Scan for the cell matching the given text and deliver its [X, Y] coordinate at center. 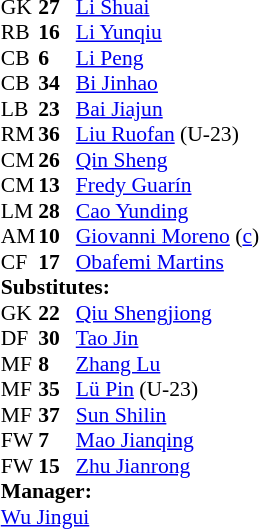
Zhu Jianrong [168, 466]
7 [57, 441]
DF [20, 339]
GK [20, 313]
Obafemi Martins [168, 262]
36 [57, 135]
16 [57, 33]
Li Yunqiu [168, 33]
8 [57, 364]
28 [57, 211]
Giovanni Moreno (c) [168, 237]
Fredy Guarín [168, 185]
Li Peng [168, 58]
LM [20, 211]
Bai Jiajun [168, 109]
26 [57, 160]
AM [20, 237]
RB [20, 33]
Cao Yunding [168, 211]
6 [57, 58]
LB [20, 109]
Sun Shilin [168, 415]
RM [20, 135]
34 [57, 83]
30 [57, 339]
15 [57, 466]
23 [57, 109]
Qiu Shengjiong [168, 313]
Mao Jianqing [168, 441]
CF [20, 262]
37 [57, 415]
22 [57, 313]
Bi Jinhao [168, 83]
Manager: [130, 491]
Substitutes: [130, 287]
Tao Jin [168, 339]
10 [57, 237]
17 [57, 262]
Liu Ruofan (U-23) [168, 135]
35 [57, 389]
Qin Sheng [168, 160]
13 [57, 185]
Zhang Lu [168, 364]
Lü Pin (U-23) [168, 389]
